For the text-containing cell, return its midpoint in [X, Y] coordinate format. 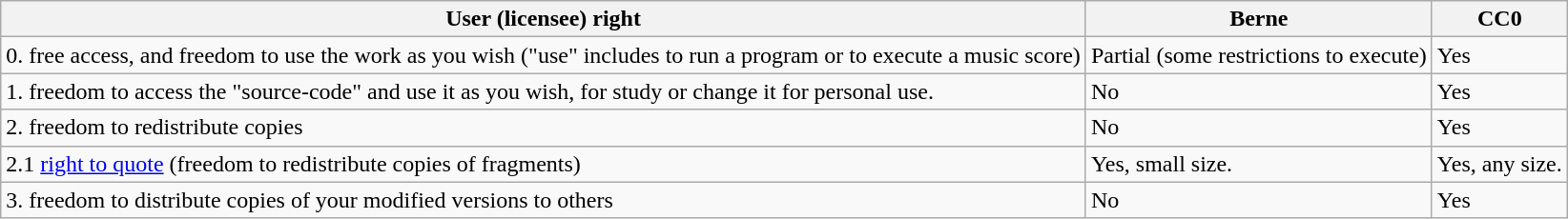
Yes, any size. [1499, 164]
1. freedom to access the "source-code" and use it as you wish, for study or change it for personal use. [544, 91]
2. freedom to redistribute copies [544, 128]
Berne [1259, 19]
CC0 [1499, 19]
Yes, small size. [1259, 164]
0. free access, and freedom to use the work as you wish ("use" includes to run a program or to execute a music score) [544, 55]
User (licensee) right [544, 19]
3. freedom to distribute copies of your modified versions to others [544, 200]
Partial (some restrictions to execute) [1259, 55]
2.1 right to quote (freedom to redistribute copies of fragments) [544, 164]
